Capture the cell that displays the provided text and extract its [X, Y] central coordinate. 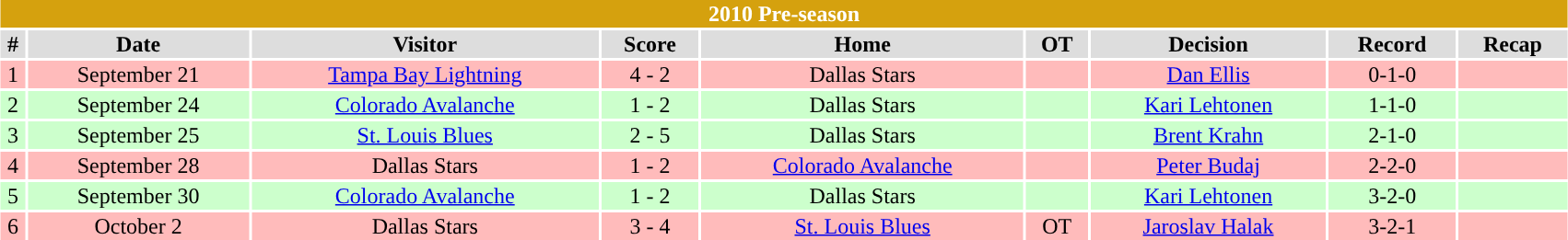
September 30 [138, 196]
2-1-0 [1393, 135]
Brent Krahn [1209, 135]
3 [13, 135]
October 2 [138, 226]
September 21 [138, 74]
Decision [1209, 44]
5 [13, 196]
0-1-0 [1393, 74]
Home [862, 44]
Recap [1513, 44]
Visitor [426, 44]
3-2-1 [1393, 226]
Jaroslav Halak [1209, 226]
September 25 [138, 135]
1-1-0 [1393, 105]
Dan Ellis [1209, 74]
Peter Budaj [1209, 166]
6 [13, 226]
Tampa Bay Lightning [426, 74]
4 - 2 [650, 74]
September 24 [138, 105]
Record [1393, 44]
2010 Pre-season [784, 14]
September 28 [138, 166]
2 [13, 105]
1 [13, 74]
Score [650, 44]
Date [138, 44]
2 - 5 [650, 135]
3 - 4 [650, 226]
2-2-0 [1393, 166]
3-2-0 [1393, 196]
# [13, 44]
4 [13, 166]
